Provide the (x, y) coordinate of the cell's center where the given text is located.  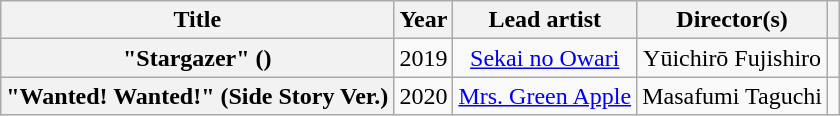
2020 (424, 96)
Mrs. Green Apple (545, 96)
Director(s) (732, 20)
Masafumi Taguchi (732, 96)
"Stargazer" () (198, 58)
Sekai no Owari (545, 58)
2019 (424, 58)
Title (198, 20)
Yūichirō Fujishiro (732, 58)
Year (424, 20)
"Wanted! Wanted!" (Side Story Ver.) (198, 96)
Lead artist (545, 20)
